Locate the cell with the specified text and output its [x, y] center coordinate. 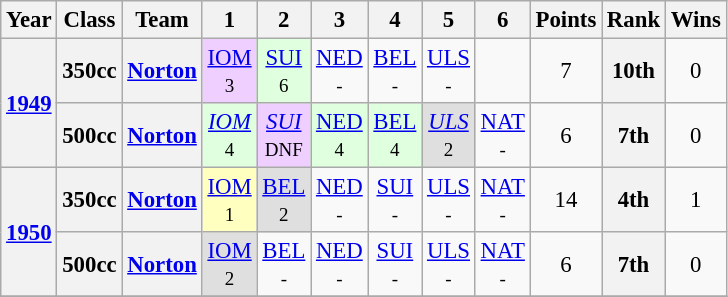
IOM1 [230, 200]
2 [284, 20]
3 [340, 20]
Wins [696, 20]
14 [566, 200]
Year [29, 20]
BEL2 [284, 200]
10th [634, 72]
7 [566, 72]
4th [634, 200]
4 [395, 20]
ULS2 [449, 136]
IOM4 [230, 136]
BEL4 [395, 136]
Class [90, 20]
Rank [634, 20]
1949 [29, 104]
IOM3 [230, 72]
NED4 [340, 136]
IOM2 [230, 264]
SUI6 [284, 72]
1950 [29, 232]
Team [162, 20]
SUIDNF [284, 136]
Points [566, 20]
5 [449, 20]
